From the cell containing the given text, extract its center point as (x, y) coordinate. 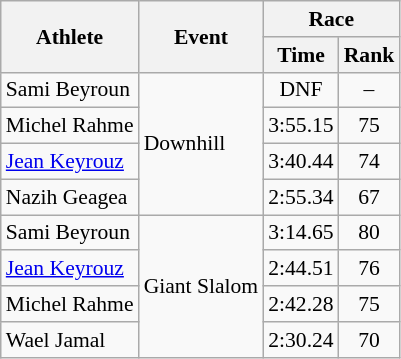
Race (331, 19)
3:14.65 (300, 233)
80 (370, 233)
67 (370, 197)
74 (370, 162)
3:55.15 (300, 126)
Time (300, 55)
2:44.51 (300, 269)
Rank (370, 55)
– (370, 90)
Downhill (202, 143)
Nazih Geagea (70, 197)
3:40.44 (300, 162)
Wael Jamal (70, 340)
Athlete (70, 36)
76 (370, 269)
2:30.24 (300, 340)
2:42.28 (300, 304)
DNF (300, 90)
2:55.34 (300, 197)
Event (202, 36)
Giant Slalom (202, 286)
70 (370, 340)
